Search for the cell housing the specified text and yield its (x, y) center coordinate. 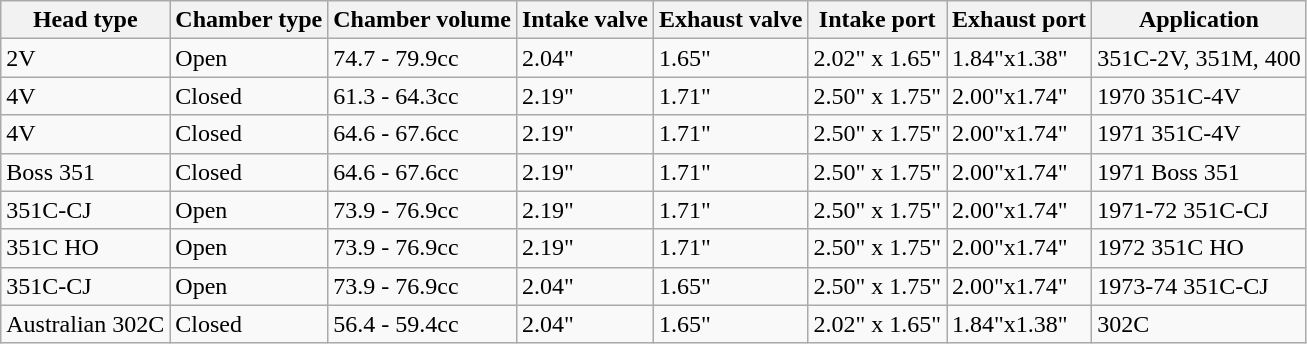
Head type (86, 20)
1971-72 351C-CJ (1200, 210)
56.4 - 59.4cc (422, 324)
351C HO (86, 248)
1971 Boss 351 (1200, 172)
Boss 351 (86, 172)
1971 351C-4V (1200, 134)
Chamber volume (422, 20)
Exhaust port (1020, 20)
2V (86, 58)
302C (1200, 324)
Australian 302C (86, 324)
1973-74 351C-CJ (1200, 286)
1972 351C HO (1200, 248)
Chamber type (249, 20)
74.7 - 79.9cc (422, 58)
351C-2V, 351M, 400 (1200, 58)
61.3 - 64.3cc (422, 96)
Intake port (878, 20)
Intake valve (584, 20)
1970 351C-4V (1200, 96)
Exhaust valve (730, 20)
Application (1200, 20)
